Locate the cell with the specified text and output its (x, y) center coordinate. 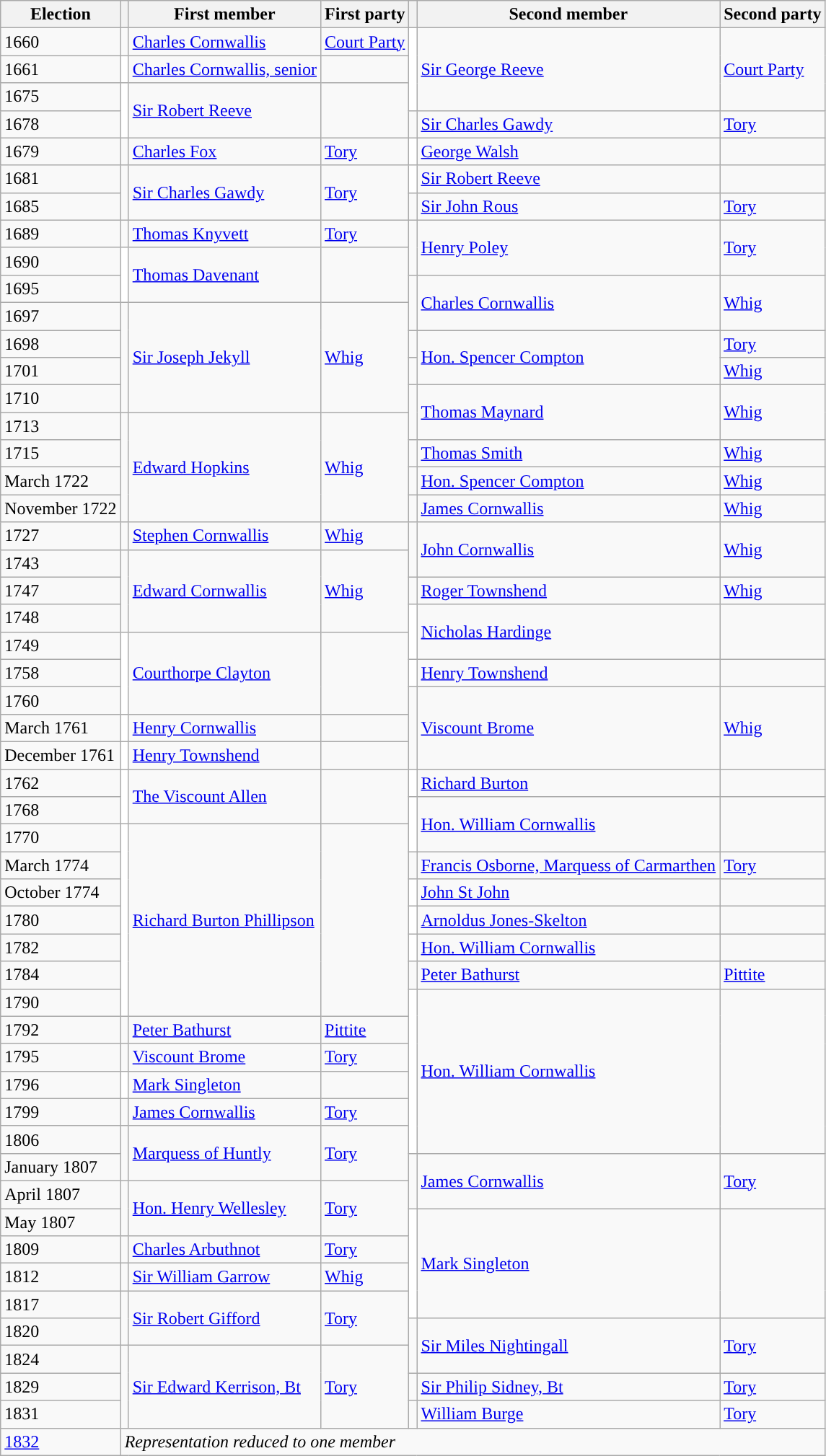
Marquess of Huntly (224, 1153)
Richard Burton (568, 782)
Sir Joseph Jekyll (224, 357)
Sir George Reeve (568, 69)
1820 (61, 1332)
Sir Robert Gifford (224, 1318)
1832 (61, 1442)
Thomas Davenant (224, 275)
1817 (61, 1305)
Sir John Rous (568, 206)
Henry Cornwallis (224, 728)
1780 (61, 920)
October 1774 (61, 893)
1812 (61, 1277)
1701 (61, 371)
1792 (61, 1030)
Francis Osborne, Marquess of Carmarthen (568, 865)
1748 (61, 618)
1660 (61, 42)
Second party (773, 14)
1784 (61, 975)
December 1761 (61, 755)
First party (365, 14)
Charles Arbuthnot (224, 1250)
1829 (61, 1387)
Henry Poley (568, 247)
William Burge (568, 1414)
Sir Philip Sidney, Bt (568, 1387)
1831 (61, 1414)
Charles Fox (224, 151)
April 1807 (61, 1194)
Courthorpe Clayton (224, 673)
Thomas Maynard (568, 412)
Hon. Henry Wellesley (224, 1208)
1790 (61, 1002)
The Viscount Allen (224, 796)
1713 (61, 426)
1796 (61, 1085)
1695 (61, 288)
1681 (61, 179)
November 1722 (61, 508)
March 1761 (61, 728)
1685 (61, 206)
Edward Cornwallis (224, 591)
Sir William Garrow (224, 1277)
1690 (61, 261)
1782 (61, 948)
1710 (61, 399)
1762 (61, 782)
1715 (61, 454)
Nicholas Hardinge (568, 632)
Representation reduced to one member (473, 1442)
Second member (568, 14)
1770 (61, 838)
1799 (61, 1112)
1743 (61, 563)
1795 (61, 1057)
Arnoldus Jones-Skelton (568, 920)
1689 (61, 234)
May 1807 (61, 1222)
March 1722 (61, 481)
1675 (61, 97)
Roger Townshend (568, 591)
Edward Hopkins (224, 467)
1749 (61, 645)
1758 (61, 673)
1678 (61, 124)
1727 (61, 536)
George Walsh (568, 151)
1760 (61, 700)
Sir Miles Nightingall (568, 1346)
First member (224, 14)
1824 (61, 1359)
1679 (61, 151)
1809 (61, 1250)
Thomas Smith (568, 454)
Thomas Knyvett (224, 234)
1747 (61, 591)
Sir Edward Kerrison, Bt (224, 1387)
Stephen Cornwallis (224, 536)
1806 (61, 1139)
Election (61, 14)
1661 (61, 69)
1768 (61, 811)
March 1774 (61, 865)
1698 (61, 344)
John Cornwallis (568, 550)
John St John (568, 893)
Charles Cornwallis, senior (224, 69)
Richard Burton Phillipson (224, 920)
January 1807 (61, 1167)
1697 (61, 316)
